Provide the [x, y] coordinate of the cell's center where the given text is located.  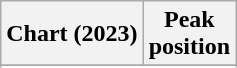
Peakposition [189, 34]
Chart (2023) [72, 34]
